Identify which cell holds the provided text, then report its (X, Y) central coordinate. 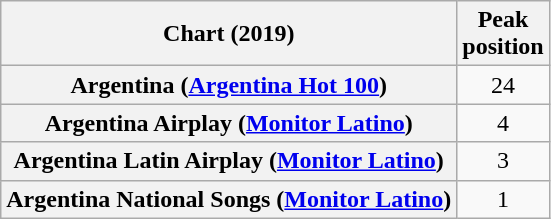
Argentina Airplay (Monitor Latino) (229, 123)
4 (503, 123)
3 (503, 161)
Argentina Latin Airplay (Monitor Latino) (229, 161)
24 (503, 85)
Chart (2019) (229, 34)
Peak position (503, 34)
Argentina National Songs (Monitor Latino) (229, 199)
1 (503, 199)
Argentina (Argentina Hot 100) (229, 85)
